Scan for the cell matching the given text and deliver its (X, Y) coordinate at center. 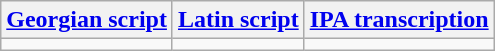
Latin script (238, 20)
Georgian script (87, 20)
IPA transcription (399, 20)
